Detect which cell encompasses the target text, then output its [X, Y] center coordinate. 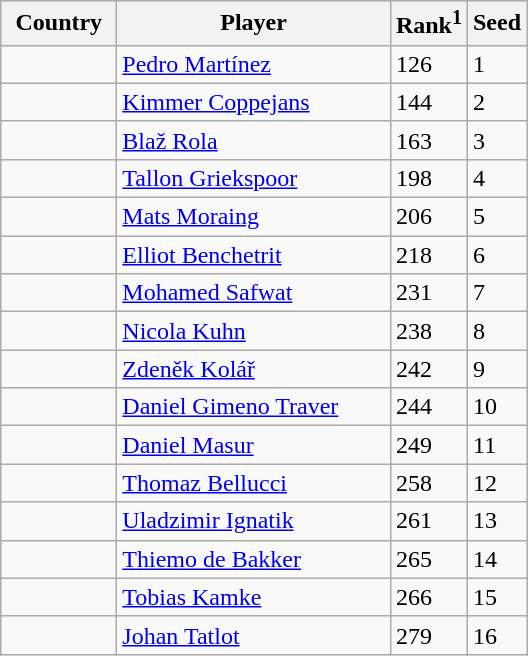
Zdeněk Kolář [254, 369]
Seed [496, 24]
8 [496, 331]
10 [496, 407]
6 [496, 255]
Daniel Gimeno Traver [254, 407]
Kimmer Coppejans [254, 102]
238 [428, 331]
Johan Tatlot [254, 635]
198 [428, 178]
12 [496, 483]
265 [428, 559]
14 [496, 559]
3 [496, 140]
Thomaz Bellucci [254, 483]
244 [428, 407]
279 [428, 635]
11 [496, 445]
Tobias Kamke [254, 597]
Tallon Griekspoor [254, 178]
Mats Moraing [254, 217]
Nicola Kuhn [254, 331]
249 [428, 445]
2 [496, 102]
Player [254, 24]
266 [428, 597]
Rank1 [428, 24]
4 [496, 178]
Country [59, 24]
9 [496, 369]
5 [496, 217]
Elliot Benchetrit [254, 255]
242 [428, 369]
163 [428, 140]
126 [428, 64]
Mohamed Safwat [254, 293]
218 [428, 255]
261 [428, 521]
Pedro Martínez [254, 64]
Blaž Rola [254, 140]
16 [496, 635]
206 [428, 217]
144 [428, 102]
15 [496, 597]
Uladzimir Ignatik [254, 521]
258 [428, 483]
231 [428, 293]
1 [496, 64]
Thiemo de Bakker [254, 559]
13 [496, 521]
Daniel Masur [254, 445]
7 [496, 293]
